Identify which cell holds the provided text, then report its (X, Y) central coordinate. 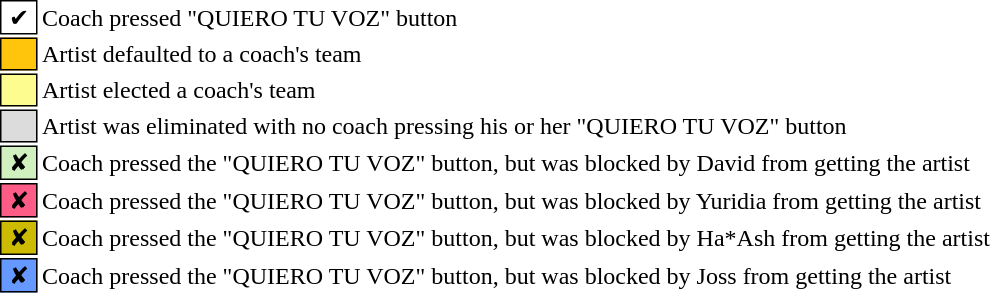
✔ (19, 17)
